Output the [X, Y] coordinate of the center of the cell containing the given text.  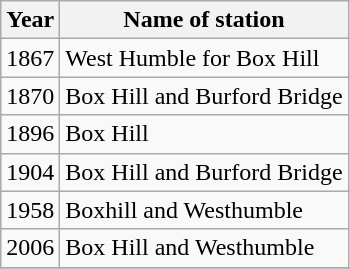
1896 [30, 134]
1904 [30, 172]
West Humble for Box Hill [204, 58]
Name of station [204, 20]
Box Hill [204, 134]
2006 [30, 248]
1958 [30, 210]
Year [30, 20]
Box Hill and Westhumble [204, 248]
Boxhill and Westhumble [204, 210]
1870 [30, 96]
1867 [30, 58]
